Locate the cell with the specified text and output its [X, Y] center coordinate. 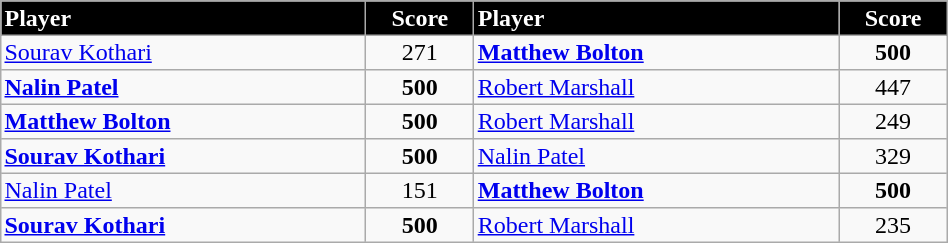
447 [893, 87]
151 [420, 190]
329 [893, 156]
271 [420, 52]
235 [893, 225]
249 [893, 121]
